Capture the cell that displays the provided text and extract its (X, Y) central coordinate. 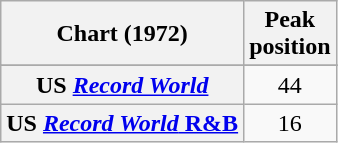
16 (290, 123)
US Record World (122, 85)
Peakposition (290, 34)
44 (290, 85)
US Record World R&B (122, 123)
Chart (1972) (122, 34)
